Detect which cell encompasses the target text, then output its [X, Y] center coordinate. 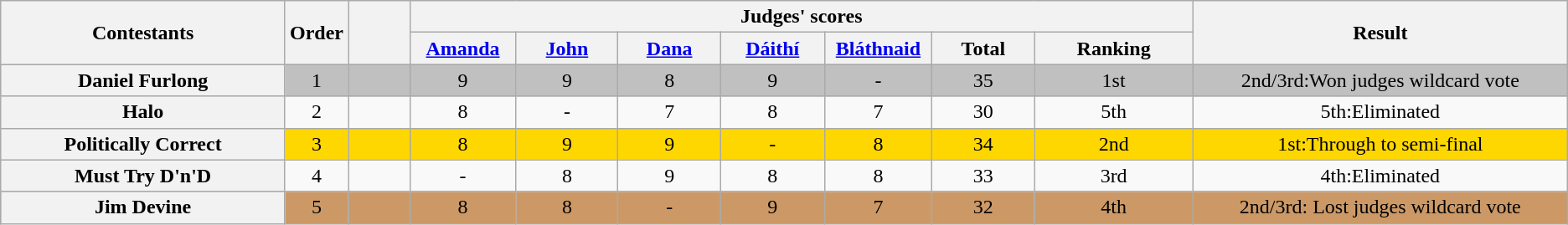
2 [317, 112]
Judges' scores [801, 17]
Jim Devine [143, 207]
2nd/3rd: Lost judges wildcard vote [1380, 207]
33 [983, 176]
35 [983, 80]
2nd [1114, 144]
Dana [669, 49]
John [567, 49]
Amanda [462, 49]
3 [317, 144]
1st:Through to semi-final [1380, 144]
2nd/3rd:Won judges wildcard vote [1380, 80]
5th [1114, 112]
5th:Eliminated [1380, 112]
Result [1380, 33]
Must Try D'n'D [143, 176]
Order [317, 33]
30 [983, 112]
Politically Correct [143, 144]
34 [983, 144]
5 [317, 207]
Halo [143, 112]
4 [317, 176]
4th:Eliminated [1380, 176]
Total [983, 49]
Bláthnaid [878, 49]
1 [317, 80]
1st [1114, 80]
Daniel Furlong [143, 80]
Dáithí [772, 49]
32 [983, 207]
Ranking [1114, 49]
4th [1114, 207]
3rd [1114, 176]
Contestants [143, 33]
